Extract the (X, Y) coordinate from the center of the cell holding the provided text.  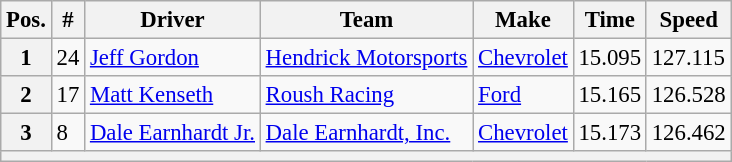
3 (26, 133)
Jeff Gordon (173, 58)
8 (68, 133)
Matt Kenseth (173, 95)
24 (68, 58)
Hendrick Motorsports (366, 58)
126.462 (688, 133)
# (68, 20)
2 (26, 95)
Make (523, 20)
126.528 (688, 95)
15.095 (610, 58)
Roush Racing (366, 95)
17 (68, 95)
Time (610, 20)
127.115 (688, 58)
15.165 (610, 95)
Dale Earnhardt Jr. (173, 133)
Dale Earnhardt, Inc. (366, 133)
Ford (523, 95)
Speed (688, 20)
1 (26, 58)
Team (366, 20)
Pos. (26, 20)
15.173 (610, 133)
Driver (173, 20)
